Locate the cell with the specified text and output its (X, Y) center coordinate. 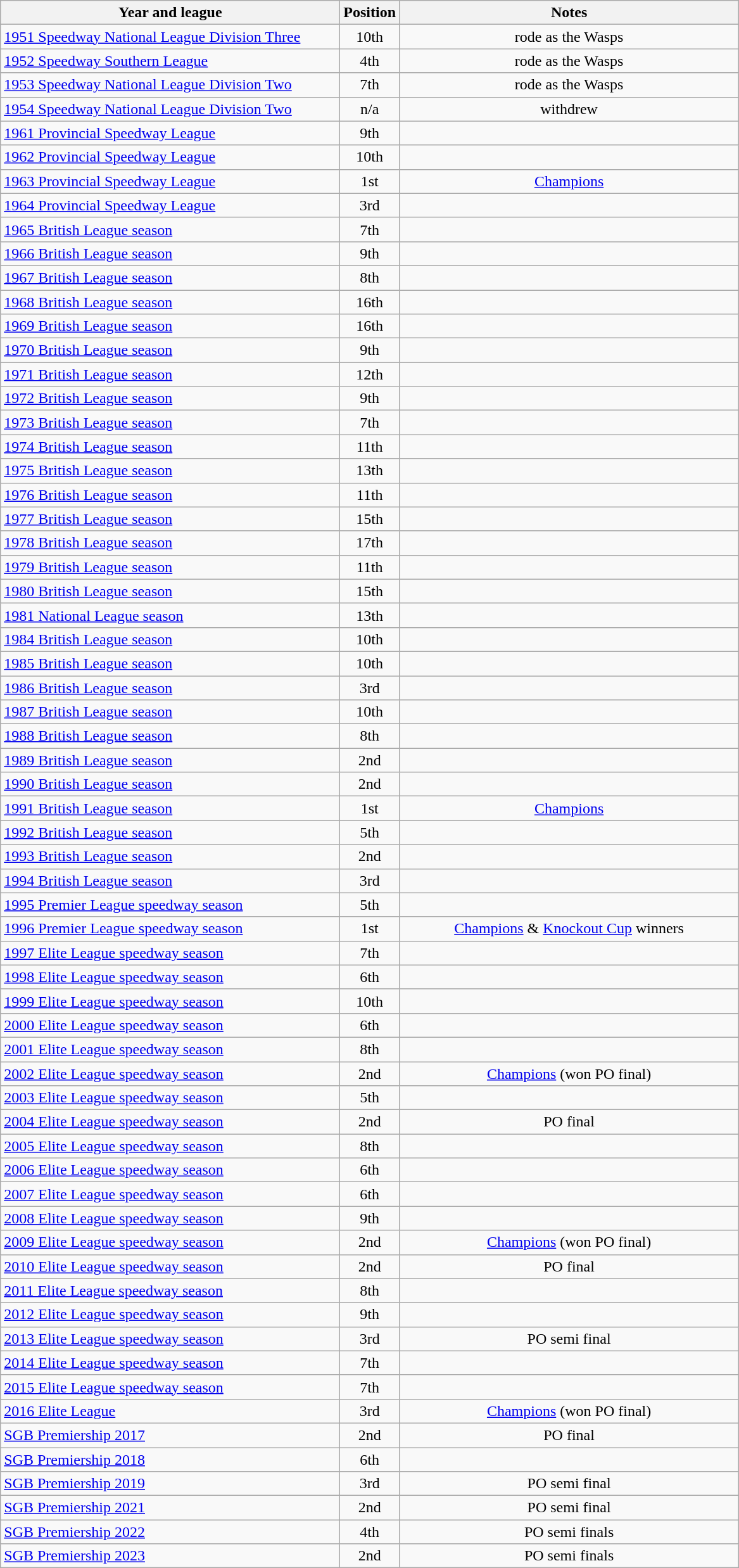
1967 British League season (170, 277)
1997 Elite League speedway season (170, 953)
SGB Premiership 2017 (170, 1435)
2016 Elite League (170, 1411)
2013 Elite League speedway season (170, 1339)
1992 British League season (170, 832)
1990 British League season (170, 784)
Year and league (170, 13)
2004 Elite League speedway season (170, 1122)
1963 Provincial Speedway League (170, 181)
1995 Premier League speedway season (170, 905)
SGB Premiership 2018 (170, 1459)
2008 Elite League speedway season (170, 1218)
Champions & Knockout Cup winners (569, 929)
1973 British League season (170, 423)
SGB Premiership 2022 (170, 1532)
1989 British League season (170, 760)
1976 British League season (170, 495)
2007 Elite League speedway season (170, 1194)
1984 British League season (170, 639)
1961 Provincial Speedway League (170, 133)
1988 British League season (170, 736)
1972 British League season (170, 398)
1969 British League season (170, 326)
1991 British League season (170, 808)
2009 Elite League speedway season (170, 1242)
1962 Provincial Speedway League (170, 157)
1968 British League season (170, 302)
1981 National League season (170, 615)
1952 Speedway Southern League (170, 61)
1978 British League season (170, 543)
2012 Elite League speedway season (170, 1315)
SGB Premiership 2019 (170, 1484)
2002 Elite League speedway season (170, 1074)
n/a (370, 109)
1971 British League season (170, 374)
1966 British League season (170, 253)
12th (370, 374)
Notes (569, 13)
1964 Provincial Speedway League (170, 205)
withdrew (569, 109)
SGB Premiership 2021 (170, 1508)
1975 British League season (170, 471)
2015 Elite League speedway season (170, 1387)
1985 British League season (170, 663)
2001 Elite League speedway season (170, 1049)
2014 Elite League speedway season (170, 1363)
1986 British League season (170, 687)
1951 Speedway National League Division Three (170, 37)
2010 Elite League speedway season (170, 1266)
1987 British League season (170, 712)
1965 British League season (170, 229)
1996 Premier League speedway season (170, 929)
1977 British League season (170, 519)
2006 Elite League speedway season (170, 1170)
1953 Speedway National League Division Two (170, 85)
1994 British League season (170, 881)
1993 British League season (170, 857)
1970 British League season (170, 350)
1980 British League season (170, 591)
1999 Elite League speedway season (170, 1001)
1974 British League season (170, 447)
2003 Elite League speedway season (170, 1098)
1954 Speedway National League Division Two (170, 109)
2005 Elite League speedway season (170, 1146)
2011 Elite League speedway season (170, 1291)
1998 Elite League speedway season (170, 977)
17th (370, 543)
2000 Elite League speedway season (170, 1025)
SGB Premiership 2023 (170, 1556)
1979 British League season (170, 567)
Position (370, 13)
